Detect which cell encompasses the target text, then output its [X, Y] center coordinate. 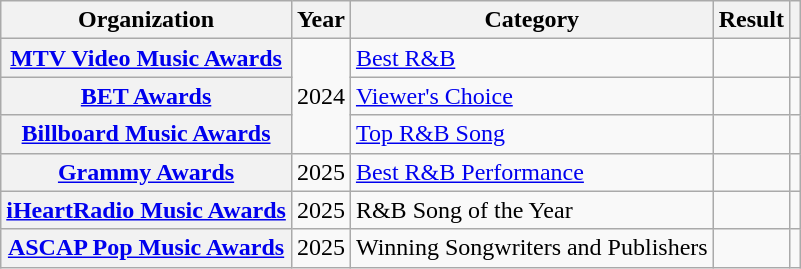
2024 [320, 96]
MTV Video Music Awards [146, 58]
Year [320, 20]
Top R&B Song [532, 134]
ASCAP Pop Music Awards [146, 248]
R&B Song of the Year [532, 210]
Result [751, 20]
BET Awards [146, 96]
Viewer's Choice [532, 96]
Organization [146, 20]
Billboard Music Awards [146, 134]
Grammy Awards [146, 172]
Best R&B [532, 58]
Best R&B Performance [532, 172]
Category [532, 20]
iHeartRadio Music Awards [146, 210]
Winning Songwriters and Publishers [532, 248]
